Output the (X, Y) coordinate of the center of the cell containing the given text.  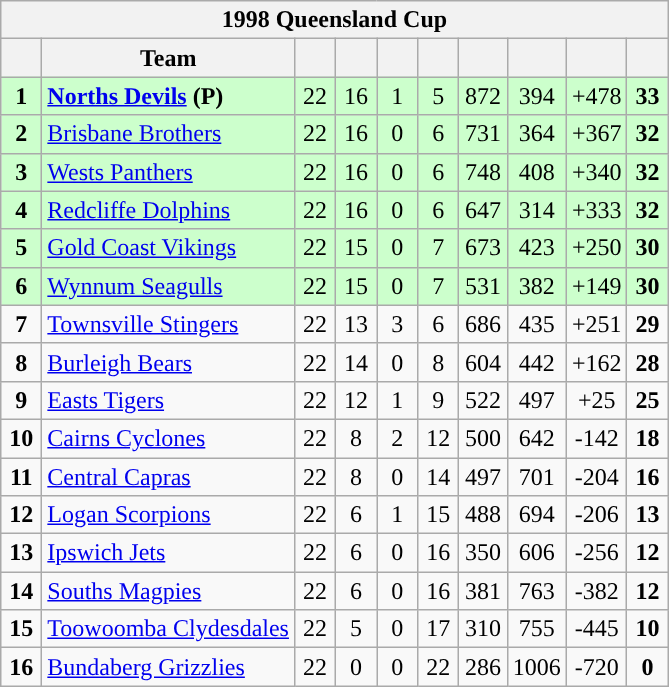
Easts Tigers (168, 400)
642 (536, 438)
4 (22, 210)
673 (484, 248)
+333 (596, 210)
Wests Panthers (168, 172)
731 (484, 134)
Ipswich Jets (168, 553)
442 (536, 362)
1006 (536, 667)
314 (536, 210)
350 (484, 553)
-256 (596, 553)
382 (536, 286)
11 (22, 477)
-720 (596, 667)
17 (438, 629)
+478 (596, 96)
394 (536, 96)
686 (484, 324)
Souths Magpies (168, 591)
-382 (596, 591)
364 (536, 134)
488 (484, 515)
522 (484, 400)
Burleigh Bears (168, 362)
+162 (596, 362)
Logan Scorpions (168, 515)
Wynnum Seagulls (168, 286)
694 (536, 515)
Team (168, 58)
1998 Queensland Cup (334, 20)
Townsville Stingers (168, 324)
604 (484, 362)
Cairns Cyclones (168, 438)
Brisbane Brothers (168, 134)
606 (536, 553)
381 (484, 591)
Redcliffe Dolphins (168, 210)
-142 (596, 438)
29 (648, 324)
+25 (596, 400)
+149 (596, 286)
531 (484, 286)
Toowoomba Clydesdales (168, 629)
872 (484, 96)
18 (648, 438)
748 (484, 172)
310 (484, 629)
435 (536, 324)
+251 (596, 324)
647 (484, 210)
763 (536, 591)
Central Capras (168, 477)
701 (536, 477)
Gold Coast Vikings (168, 248)
-445 (596, 629)
500 (484, 438)
+367 (596, 134)
25 (648, 400)
-206 (596, 515)
33 (648, 96)
+250 (596, 248)
755 (536, 629)
+340 (596, 172)
423 (536, 248)
Norths Devils (P) (168, 96)
28 (648, 362)
-204 (596, 477)
Bundaberg Grizzlies (168, 667)
408 (536, 172)
286 (484, 667)
